Scan for the cell matching the given text and deliver its [x, y] coordinate at center. 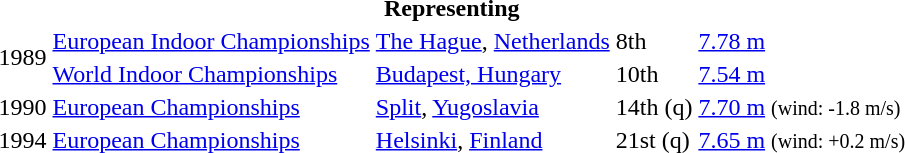
10th [654, 74]
World Indoor Championships [211, 74]
European Championships [211, 107]
8th [654, 41]
European Indoor Championships [211, 41]
Budapest, Hungary [492, 74]
Split, Yugoslavia [492, 107]
The Hague, Netherlands [492, 41]
14th (q) [654, 107]
